Detect which cell encompasses the target text, then output its (x, y) center coordinate. 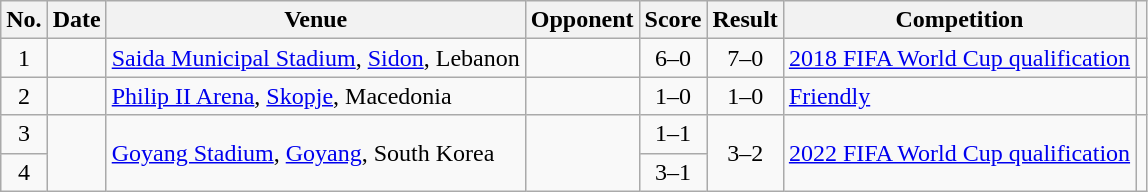
4 (24, 172)
2022 FIFA World Cup qualification (959, 153)
1 (24, 58)
Friendly (959, 96)
2018 FIFA World Cup qualification (959, 58)
Score (673, 20)
Venue (316, 20)
Philip II Arena, Skopje, Macedonia (316, 96)
3–2 (745, 153)
7–0 (745, 58)
3–1 (673, 172)
Saida Municipal Stadium, Sidon, Lebanon (316, 58)
3 (24, 134)
Goyang Stadium, Goyang, South Korea (316, 153)
6–0 (673, 58)
2 (24, 96)
Competition (959, 20)
No. (24, 20)
Date (76, 20)
Opponent (582, 20)
Result (745, 20)
1–1 (673, 134)
